Detect which cell encompasses the target text, then output its (x, y) center coordinate. 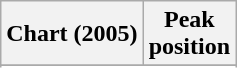
Peakposition (189, 34)
Chart (2005) (72, 34)
